Return (x, y) of the center of cell containing provided text 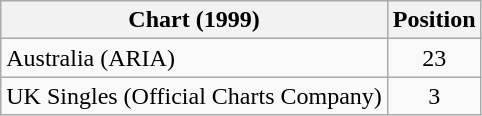
UK Singles (Official Charts Company) (194, 96)
3 (434, 96)
Chart (1999) (194, 20)
23 (434, 58)
Australia (ARIA) (194, 58)
Position (434, 20)
